Find where the given text appears and provide that cell's center as [X, Y] coordinate. 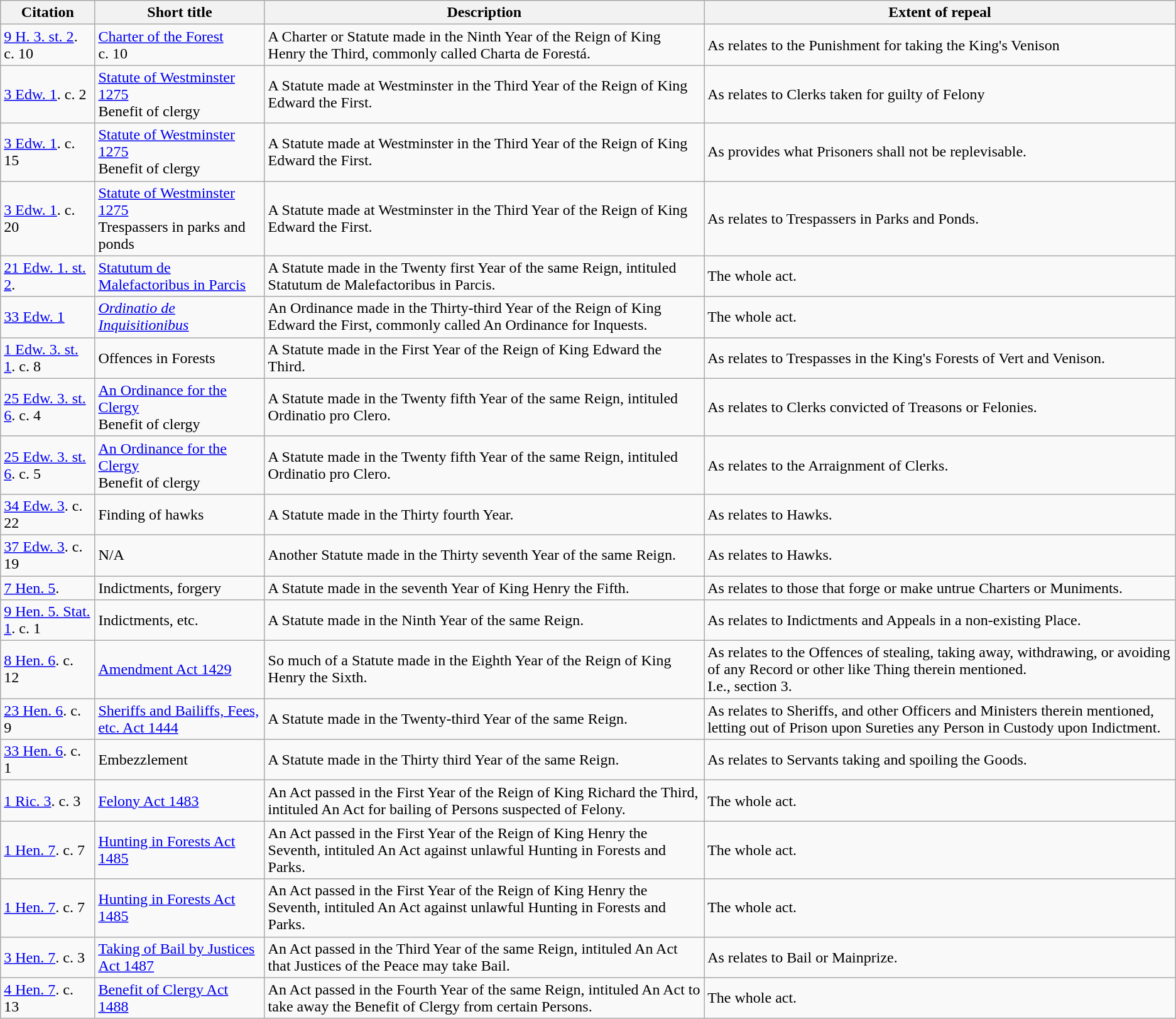
3 Edw. 1. c. 2 [48, 94]
Embezzlement [180, 760]
As relates to Servants taking and spoiling the Goods. [940, 760]
A Statute made in the First Year of the Reign of King Edward the Third. [484, 358]
A Statute made in the Twenty-third Year of the same Reign. [484, 719]
Indictments, etc. [180, 621]
An Act passed in the Fourth Year of the same Reign, intituled An Act to take away the Benefit of Clergy from certain Persons. [484, 998]
4 Hen. 7. c. 13 [48, 998]
Description [484, 13]
A Statute made in the Thirty fourth Year. [484, 514]
A Charter or Statute made in the Ninth Year of the Reign of King Henry the Third, commonly called Charta de Forestá. [484, 45]
As relates to those that forge or make untrue Charters or Muniments. [940, 587]
An Act passed in the First Year of the Reign of King Richard the Third, intituled An Act for bailing of Persons suspected of Felony. [484, 800]
As relates to Clerks taken for guilty of Felony [940, 94]
Offences in Forests [180, 358]
Another Statute made in the Thirty seventh Year of the same Reign. [484, 555]
25 Edw. 3. st. 6. c. 5 [48, 465]
34 Edw. 3. c. 22 [48, 514]
3 Edw. 1. c. 15 [48, 152]
Statutum de Malefactoribus in Parcis [180, 276]
23 Hen. 6. c. 9 [48, 719]
Sheriffs and Bailiffs, Fees, etc. Act 1444 [180, 719]
As relates to Bail or Mainprize. [940, 957]
37 Edw. 3. c. 19 [48, 555]
3 Edw. 1. c. 20 [48, 219]
A Statute made in the Twenty first Year of the same Reign, intituled Statutum de Malefactoribus in Parcis. [484, 276]
N/A [180, 555]
9 Hen. 5. Stat. 1. c. 1 [48, 621]
Felony Act 1483 [180, 800]
7 Hen. 5. [48, 587]
Amendment Act 1429 [180, 670]
21 Edw. 1. st. 2. [48, 276]
Extent of repeal [940, 13]
An Act passed in the Third Year of the same Reign, intituled An Act that Justices of the Peace may take Bail. [484, 957]
As relates to Trespasses in the King's Forests of Vert and Venison. [940, 358]
An Ordinance made in the Thirty-third Year of the Reign of King Edward the First, commonly called An Ordinance for Inquests. [484, 317]
1 Edw. 3. st. 1. c. 8 [48, 358]
9 H. 3. st. 2. c. 10 [48, 45]
As provides what Prisoners shall not be replevisable. [940, 152]
Indictments, forgery [180, 587]
So much of a Statute made in the Eighth Year of the Reign of King Henry the Sixth. [484, 670]
33 Hen. 6. c. 1 [48, 760]
Ordinatio de Inquisitionibus [180, 317]
A Statute made in the seventh Year of King Henry the Fifth. [484, 587]
As relates to the Punishment for taking the King's Venison [940, 45]
Benefit of Clergy Act 1488 [180, 998]
Citation [48, 13]
A Statute made in the Thirty third Year of the same Reign. [484, 760]
3 Hen. 7. c. 3 [48, 957]
A Statute made in the Ninth Year of the same Reign. [484, 621]
As relates to Trespassers in Parks and Ponds. [940, 219]
25 Edw. 3. st. 6. c. 4 [48, 407]
1 Ric. 3. c. 3 [48, 800]
Statute of Westminster 1275Trespassers in parks and ponds [180, 219]
As relates to the Offences of stealing, taking away, withdrawing, or avoiding of any Record or other like Thing therein mentioned.I.e., section 3. [940, 670]
As relates to Indictments and Appeals in a non-existing Place. [940, 621]
Finding of hawks [180, 514]
33 Edw. 1 [48, 317]
8 Hen. 6. c. 12 [48, 670]
Taking of Bail by Justices Act 1487 [180, 957]
Short title [180, 13]
Charter of the Forestc. 10 [180, 45]
As relates to Clerks convicted of Treasons or Felonies. [940, 407]
As relates to the Arraignment of Clerks. [940, 465]
